Output the (x, y) coordinate of the center of the cell containing the given text.  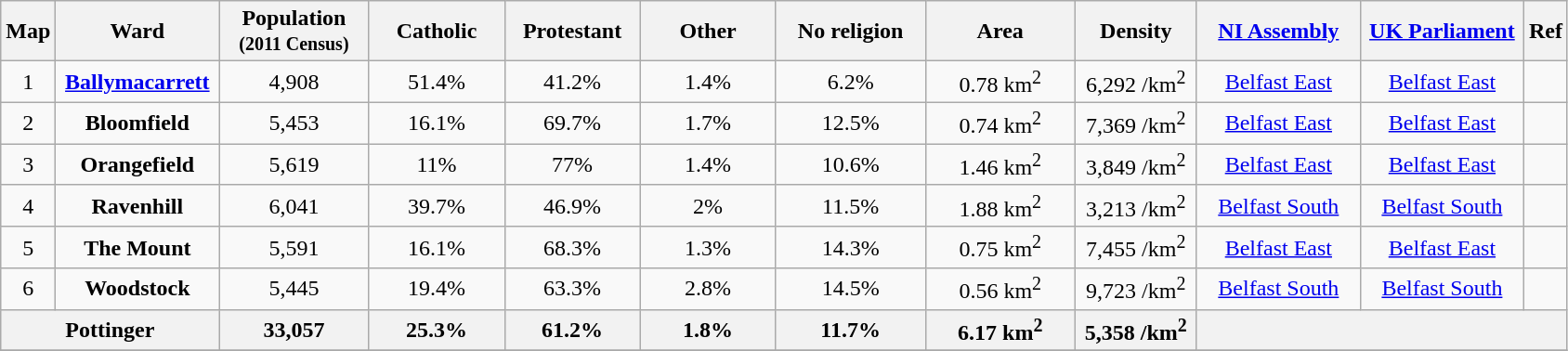
Bloomfield (137, 123)
Catholic (437, 32)
Pottinger (110, 331)
1.3% (708, 247)
5,453 (294, 123)
Area (1000, 32)
5,358 /km2 (1135, 331)
Ballymacarrett (137, 82)
33,057 (294, 331)
0.75 km2 (1000, 247)
77% (572, 165)
46.9% (572, 206)
UK Parliament (1442, 32)
Other (708, 32)
Density (1135, 32)
10.6% (851, 165)
5 (28, 247)
9,723 /km2 (1135, 290)
2.8% (708, 290)
Ref (1546, 32)
68.3% (572, 247)
6.17 km2 (1000, 331)
3,213 /km2 (1135, 206)
63.3% (572, 290)
6.2% (851, 82)
12.5% (851, 123)
11.5% (851, 206)
NI Assembly (1278, 32)
Map (28, 32)
Ravenhill (137, 206)
5,445 (294, 290)
41.2% (572, 82)
The Mount (137, 247)
19.4% (437, 290)
51.4% (437, 82)
0.56 km2 (1000, 290)
11% (437, 165)
5,619 (294, 165)
3,849 /km2 (1135, 165)
7,369 /km2 (1135, 123)
Population (2011 Census) (294, 32)
4 (28, 206)
25.3% (437, 331)
Protestant (572, 32)
Orangefield (137, 165)
39.7% (437, 206)
4,908 (294, 82)
1.88 km2 (1000, 206)
14.5% (851, 290)
5,591 (294, 247)
2 (28, 123)
14.3% (851, 247)
Woodstock (137, 290)
6,292 /km2 (1135, 82)
1.46 km2 (1000, 165)
6,041 (294, 206)
2% (708, 206)
69.7% (572, 123)
1.8% (708, 331)
61.2% (572, 331)
1.7% (708, 123)
3 (28, 165)
1 (28, 82)
0.78 km2 (1000, 82)
Ward (137, 32)
No religion (851, 32)
11.7% (851, 331)
7,455 /km2 (1135, 247)
0.74 km2 (1000, 123)
6 (28, 290)
